Return the (X, Y) coordinate for the center point of the cell that contains the specified text.  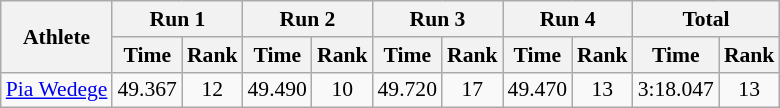
Total (706, 19)
Run 2 (307, 19)
17 (472, 90)
Run 1 (177, 19)
Run 4 (568, 19)
3:18.047 (676, 90)
Run 3 (438, 19)
49.490 (276, 90)
12 (212, 90)
Athlete (57, 36)
49.720 (408, 90)
49.367 (146, 90)
10 (342, 90)
Pia Wedege (57, 90)
49.470 (538, 90)
